Identify which cell holds the provided text, then report its (x, y) central coordinate. 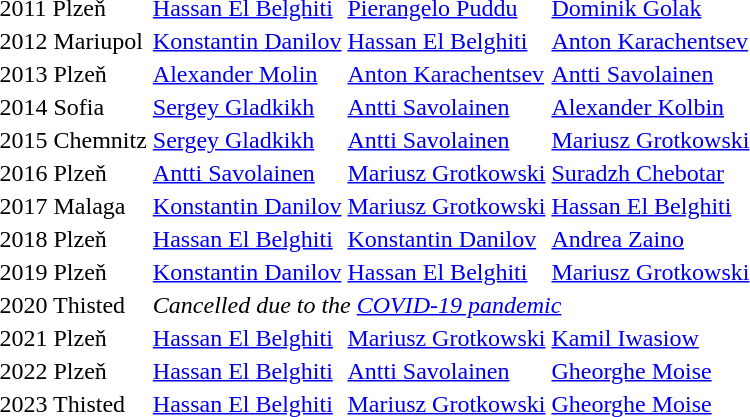
Anton Karachentsev (446, 74)
Alexander Molin (247, 74)
